Search for the cell housing the specified text and yield its (x, y) center coordinate. 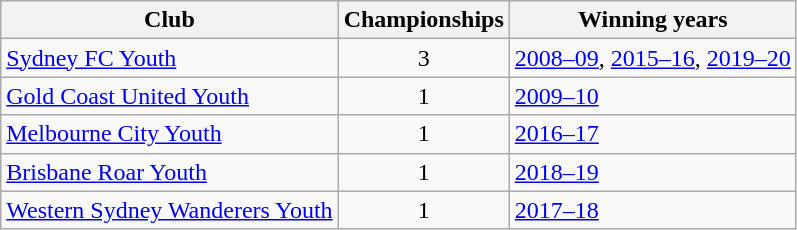
Winning years (652, 20)
2017–18 (652, 210)
Club (170, 20)
2009–10 (652, 96)
Sydney FC Youth (170, 58)
Western Sydney Wanderers Youth (170, 210)
2018–19 (652, 172)
2016–17 (652, 134)
2008–09, 2015–16, 2019–20 (652, 58)
Melbourne City Youth (170, 134)
Gold Coast United Youth (170, 96)
Championships (424, 20)
3 (424, 58)
Brisbane Roar Youth (170, 172)
